Detect which cell encompasses the target text, then output its [x, y] center coordinate. 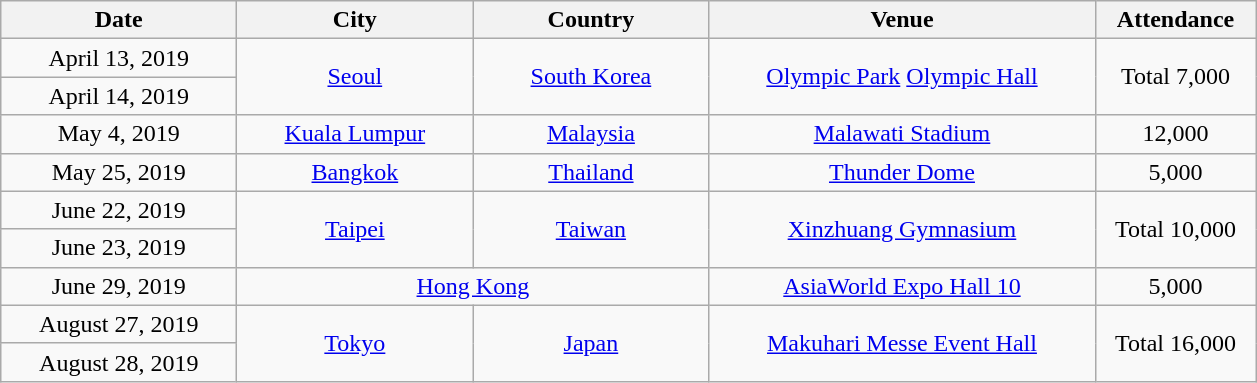
Taiwan [591, 229]
June 23, 2019 [119, 248]
AsiaWorld Expo Hall 10 [902, 286]
12,000 [1176, 134]
City [355, 20]
June 22, 2019 [119, 210]
Hong Kong [473, 286]
Seoul [355, 77]
Xinzhuang Gymnasium [902, 229]
Thunder Dome [902, 172]
Country [591, 20]
Thailand [591, 172]
Malaysia [591, 134]
May 25, 2019 [119, 172]
Japan [591, 343]
Bangkok [355, 172]
Venue [902, 20]
Makuhari Messe Event Hall [902, 343]
April 14, 2019 [119, 96]
April 13, 2019 [119, 58]
Total 7,000 [1176, 77]
Kuala Lumpur [355, 134]
June 29, 2019 [119, 286]
May 4, 2019 [119, 134]
August 28, 2019 [119, 362]
August 27, 2019 [119, 324]
Total 10,000 [1176, 229]
Total 16,000 [1176, 343]
Attendance [1176, 20]
Olympic Park Olympic Hall [902, 77]
Malawati Stadium [902, 134]
Date [119, 20]
Taipei [355, 229]
Tokyo [355, 343]
South Korea [591, 77]
